Locate the cell with the specified text and output its [x, y] center coordinate. 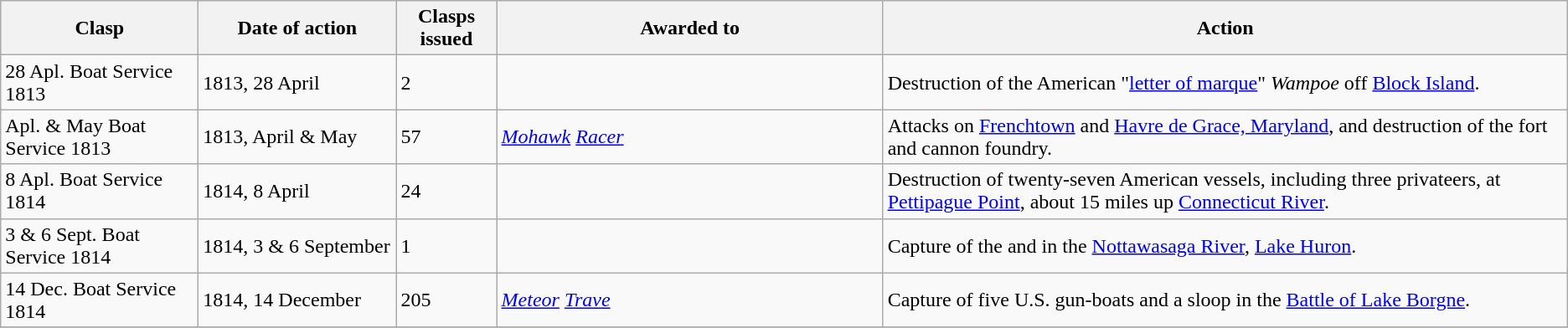
1813, April & May [297, 137]
Attacks on Frenchtown and Havre de Grace, Maryland, and destruction of the fort and cannon foundry. [1225, 137]
1813, 28 April [297, 82]
57 [446, 137]
Date of action [297, 28]
2 [446, 82]
Action [1225, 28]
205 [446, 300]
8 Apl. Boat Service 1814 [100, 191]
28 Apl. Boat Service 1813 [100, 82]
Destruction of twenty-seven American vessels, including three privateers, at Pettipague Point, about 15 miles up Connecticut River. [1225, 191]
Awarded to [690, 28]
Mohawk Racer [690, 137]
14 Dec. Boat Service 1814 [100, 300]
Clasps issued [446, 28]
Meteor Trave [690, 300]
Capture of five U.S. gun-boats and a sloop in the Battle of Lake Borgne. [1225, 300]
1814, 3 & 6 September [297, 246]
1814, 8 April [297, 191]
Destruction of the American "letter of marque" Wampoe off Block Island. [1225, 82]
24 [446, 191]
Apl. & May Boat Service 1813 [100, 137]
3 & 6 Sept. Boat Service 1814 [100, 246]
Clasp [100, 28]
1 [446, 246]
Capture of the and in the Nottawasaga River, Lake Huron. [1225, 246]
1814, 14 December [297, 300]
